Identify which cell holds the provided text, then report its [x, y] central coordinate. 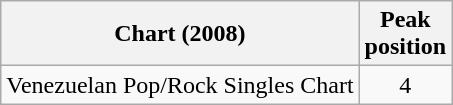
Peakposition [405, 34]
Venezuelan Pop/Rock Singles Chart [180, 85]
Chart (2008) [180, 34]
4 [405, 85]
